Output the [x, y] coordinate of the center of the cell containing the given text.  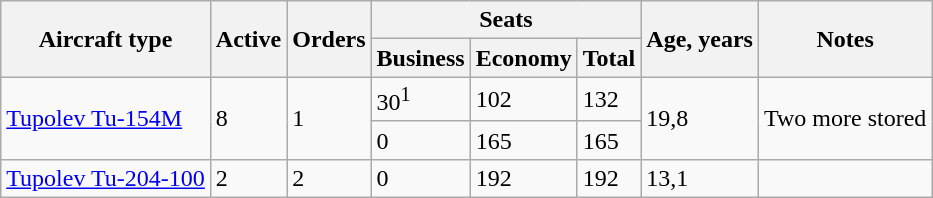
Tupolev Tu-154M [106, 118]
Aircraft type [106, 39]
Total [609, 58]
8 [248, 118]
Notes [844, 39]
Age, years [700, 39]
102 [524, 100]
13,1 [700, 178]
19,8 [700, 118]
1 [329, 118]
132 [609, 100]
Two more stored [844, 118]
Tupolev Tu-204-100 [106, 178]
Orders [329, 39]
Economy [524, 58]
Business [420, 58]
Active [248, 39]
301 [420, 100]
Seats [506, 20]
